Output the [x, y] coordinate of the center of the cell containing the given text.  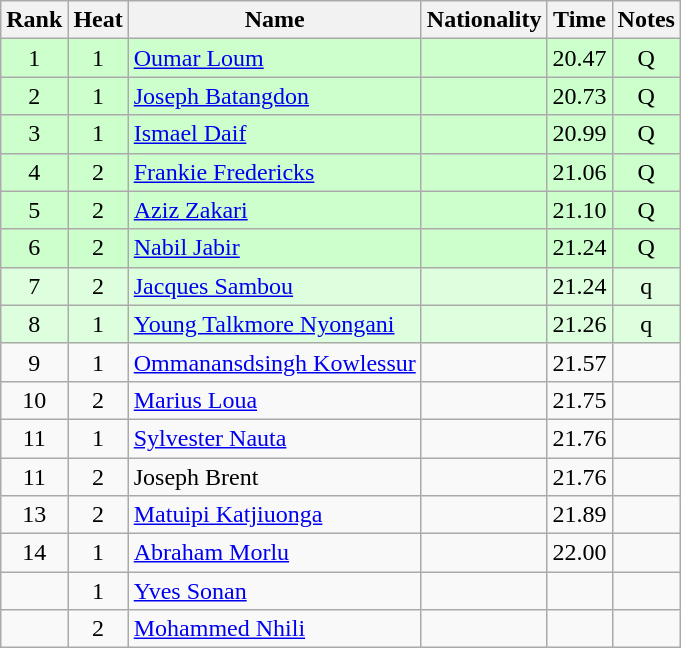
Aziz Zakari [274, 210]
21.57 [580, 362]
21.10 [580, 210]
Heat [98, 20]
6 [34, 248]
7 [34, 286]
Joseph Batangdon [274, 96]
13 [34, 515]
Nabil Jabir [274, 248]
20.99 [580, 134]
21.06 [580, 172]
Mohammed Nhili [274, 629]
Name [274, 20]
Rank [34, 20]
Time [580, 20]
9 [34, 362]
3 [34, 134]
Yves Sonan [274, 591]
21.89 [580, 515]
8 [34, 324]
21.26 [580, 324]
Matuipi Katjiuonga [274, 515]
Ommanansdsingh Kowlessur [274, 362]
Sylvester Nauta [274, 438]
Joseph Brent [274, 477]
Nationality [484, 20]
5 [34, 210]
Jacques Sambou [274, 286]
Notes [646, 20]
Marius Loua [274, 400]
Frankie Fredericks [274, 172]
14 [34, 553]
Abraham Morlu [274, 553]
21.75 [580, 400]
22.00 [580, 553]
Oumar Loum [274, 58]
Ismael Daif [274, 134]
Young Talkmore Nyongani [274, 324]
20.47 [580, 58]
10 [34, 400]
20.73 [580, 96]
4 [34, 172]
